Capture the cell that displays the provided text and extract its [x, y] central coordinate. 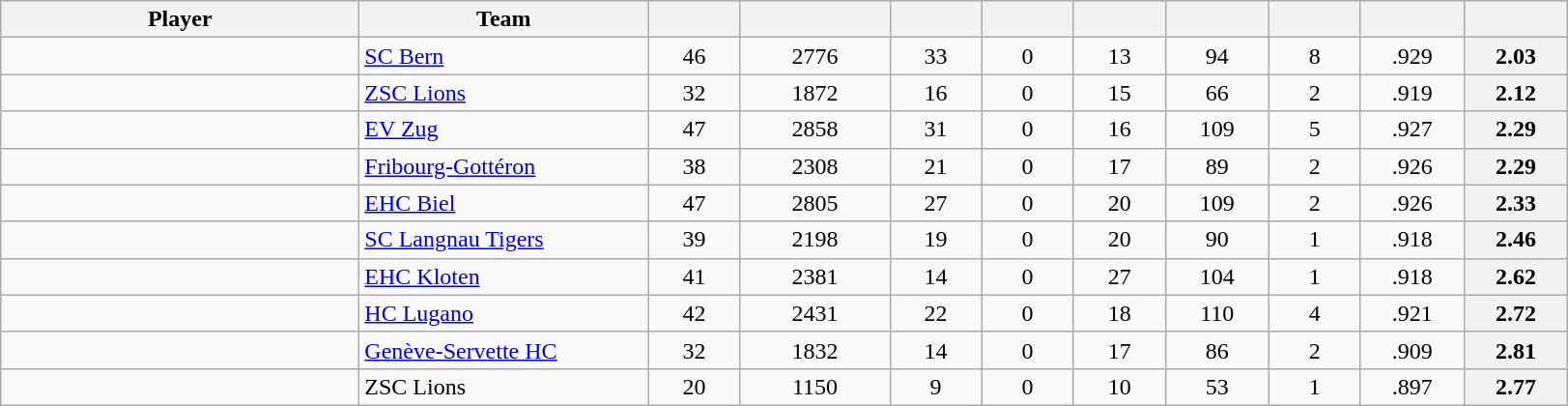
SC Langnau Tigers [504, 240]
Fribourg-Gottéron [504, 166]
2.77 [1515, 387]
HC Lugano [504, 313]
13 [1119, 56]
2431 [815, 313]
.929 [1412, 56]
1832 [815, 350]
110 [1217, 313]
2198 [815, 240]
18 [1119, 313]
66 [1217, 93]
2.03 [1515, 56]
Genève-Servette HC [504, 350]
41 [694, 276]
Team [504, 19]
22 [935, 313]
4 [1314, 313]
90 [1217, 240]
2805 [815, 203]
1150 [815, 387]
2.12 [1515, 93]
53 [1217, 387]
2.62 [1515, 276]
94 [1217, 56]
2776 [815, 56]
19 [935, 240]
9 [935, 387]
EHC Kloten [504, 276]
104 [1217, 276]
86 [1217, 350]
2.46 [1515, 240]
.897 [1412, 387]
.927 [1412, 130]
33 [935, 56]
31 [935, 130]
8 [1314, 56]
42 [694, 313]
15 [1119, 93]
46 [694, 56]
39 [694, 240]
89 [1217, 166]
.909 [1412, 350]
EHC Biel [504, 203]
2.33 [1515, 203]
.921 [1412, 313]
2381 [815, 276]
EV Zug [504, 130]
2308 [815, 166]
Player [180, 19]
5 [1314, 130]
38 [694, 166]
2.72 [1515, 313]
1872 [815, 93]
SC Bern [504, 56]
.919 [1412, 93]
2858 [815, 130]
2.81 [1515, 350]
21 [935, 166]
10 [1119, 387]
